Locate the cell with the specified text and output its (x, y) center coordinate. 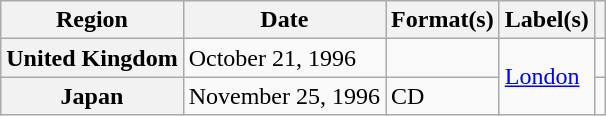
Label(s) (546, 20)
London (546, 77)
October 21, 1996 (284, 58)
Japan (92, 96)
November 25, 1996 (284, 96)
CD (443, 96)
Date (284, 20)
Region (92, 20)
United Kingdom (92, 58)
Format(s) (443, 20)
